Extract the [x, y] coordinate from the center of the cell holding the provided text.  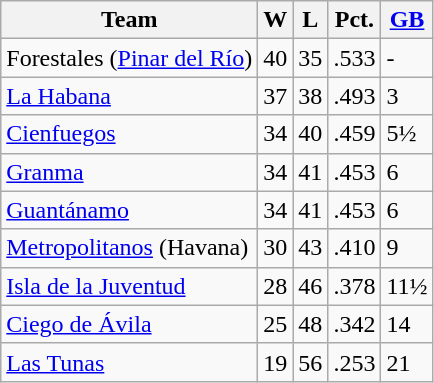
GB [407, 20]
- [407, 58]
Forestales (Pinar del Río) [130, 58]
43 [310, 248]
11½ [407, 286]
46 [310, 286]
Pct. [354, 20]
Metropolitanos (Havana) [130, 248]
.410 [354, 248]
48 [310, 324]
Team [130, 20]
.253 [354, 362]
25 [276, 324]
19 [276, 362]
35 [310, 58]
38 [310, 96]
.493 [354, 96]
28 [276, 286]
.378 [354, 286]
Las Tunas [130, 362]
.342 [354, 324]
3 [407, 96]
L [310, 20]
Isla de la Juventud [130, 286]
9 [407, 248]
Granma [130, 172]
Ciego de Ávila [130, 324]
.459 [354, 134]
W [276, 20]
14 [407, 324]
37 [276, 96]
Guantánamo [130, 210]
56 [310, 362]
5½ [407, 134]
Cienfuegos [130, 134]
La Habana [130, 96]
30 [276, 248]
.533 [354, 58]
21 [407, 362]
